Determine the (X, Y) coordinate at the center of the cell enclosing the given text.  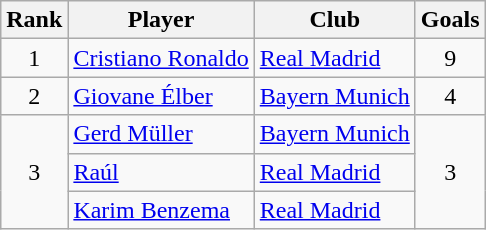
Gerd Müller (161, 134)
1 (34, 58)
4 (450, 96)
Club (334, 20)
9 (450, 58)
Karim Benzema (161, 210)
Giovane Élber (161, 96)
Goals (450, 20)
Rank (34, 20)
Player (161, 20)
Cristiano Ronaldo (161, 58)
2 (34, 96)
Raúl (161, 172)
